Extract the [x, y] coordinate from the center of the cell holding the provided text.  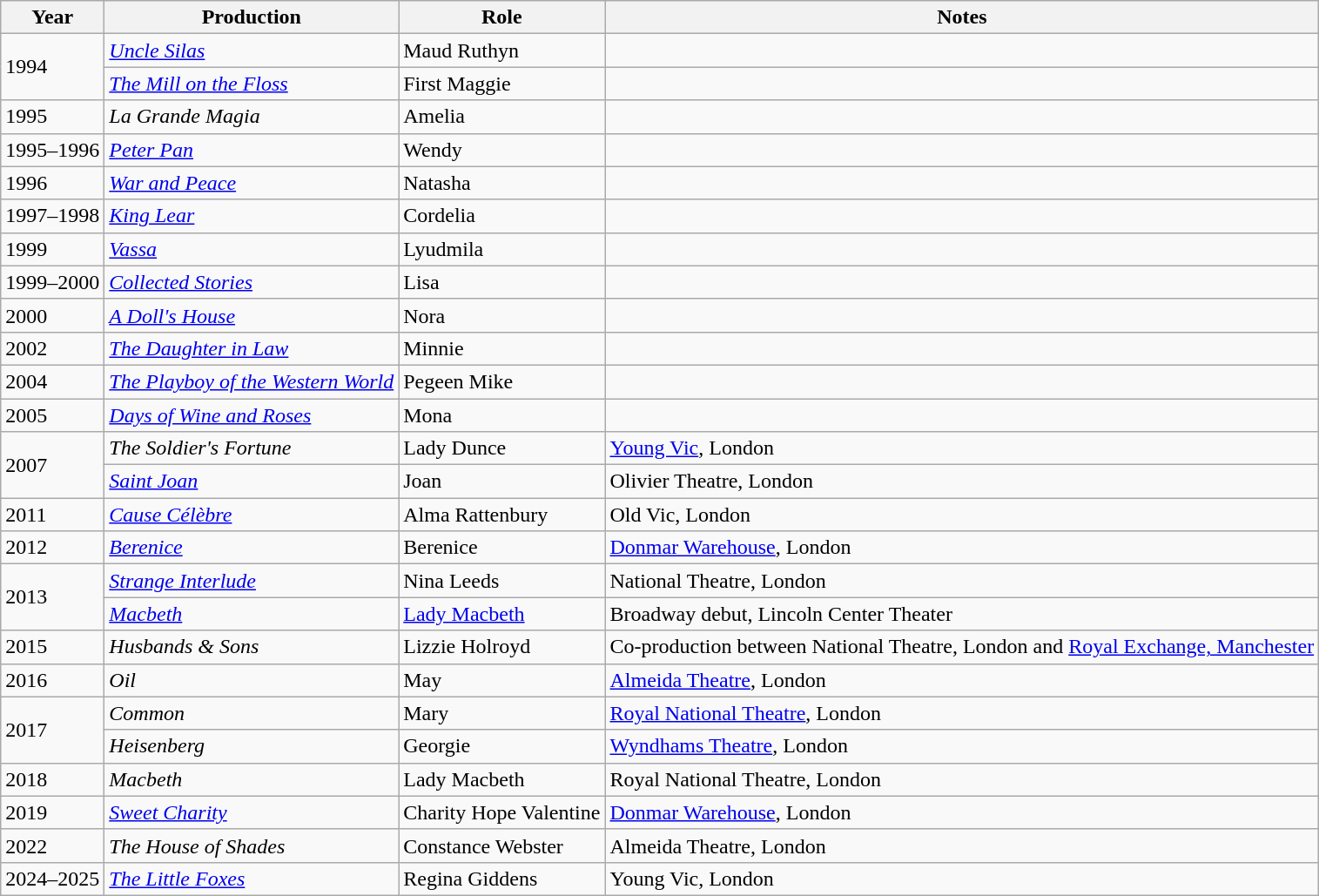
1996 [52, 183]
2017 [52, 730]
The Little Foxes [252, 879]
Lyudmila [501, 249]
2007 [52, 465]
Uncle Silas [252, 51]
Old Vic, London [962, 515]
La Grande Magia [252, 117]
Nora [501, 315]
2022 [52, 845]
2018 [52, 779]
Lady Dunce [501, 448]
Husbands & Sons [252, 647]
1995 [52, 117]
Oil [252, 680]
Sweet Charity [252, 812]
Regina Giddens [501, 879]
Pegeen Mike [501, 381]
Wendy [501, 150]
1994 [52, 67]
Mary [501, 713]
1995–1996 [52, 150]
The House of Shades [252, 845]
Vassa [252, 249]
Heisenberg [252, 746]
Nina Leeds [501, 581]
May [501, 680]
Days of Wine and Roses [252, 415]
War and Peace [252, 183]
2005 [52, 415]
Maud Ruthyn [501, 51]
Constance Webster [501, 845]
1997–1998 [52, 216]
2004 [52, 381]
Mona [501, 415]
First Maggie [501, 84]
2015 [52, 647]
1999 [52, 249]
Joan [501, 482]
2011 [52, 515]
Alma Rattenbury [501, 515]
Charity Hope Valentine [501, 812]
Olivier Theatre, London [962, 482]
1999–2000 [52, 282]
Amelia [501, 117]
Co-production between National Theatre, London and Royal Exchange, Manchester [962, 647]
Production [252, 17]
National Theatre, London [962, 581]
The Daughter in Law [252, 348]
The Playboy of the Western World [252, 381]
Role [501, 17]
Cause Célèbre [252, 515]
2016 [52, 680]
The Mill on the Floss [252, 84]
Lizzie Holroyd [501, 647]
2019 [52, 812]
Cordelia [501, 216]
Peter Pan [252, 150]
Strange Interlude [252, 581]
Natasha [501, 183]
The Soldier's Fortune [252, 448]
Broadway debut, Lincoln Center Theater [962, 614]
2002 [52, 348]
King Lear [252, 216]
Minnie [501, 348]
Wyndhams Theatre, London [962, 746]
Notes [962, 17]
Year [52, 17]
A Doll's House [252, 315]
2024–2025 [52, 879]
Common [252, 713]
Saint Joan [252, 482]
2000 [52, 315]
Collected Stories [252, 282]
Georgie [501, 746]
Lisa [501, 282]
2013 [52, 597]
2012 [52, 548]
